Identify which cell holds the provided text, then report its [x, y] central coordinate. 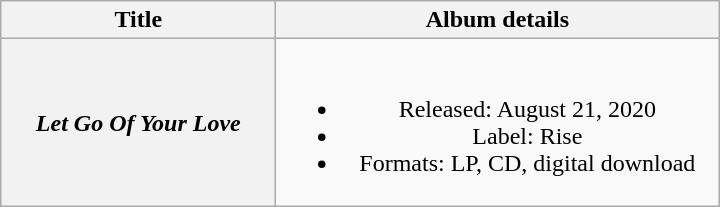
Album details [498, 20]
Let Go Of Your Love [138, 122]
Title [138, 20]
Released: August 21, 2020Label: RiseFormats: LP, CD, digital download [498, 122]
